Locate the cell with the specified text and output its [x, y] center coordinate. 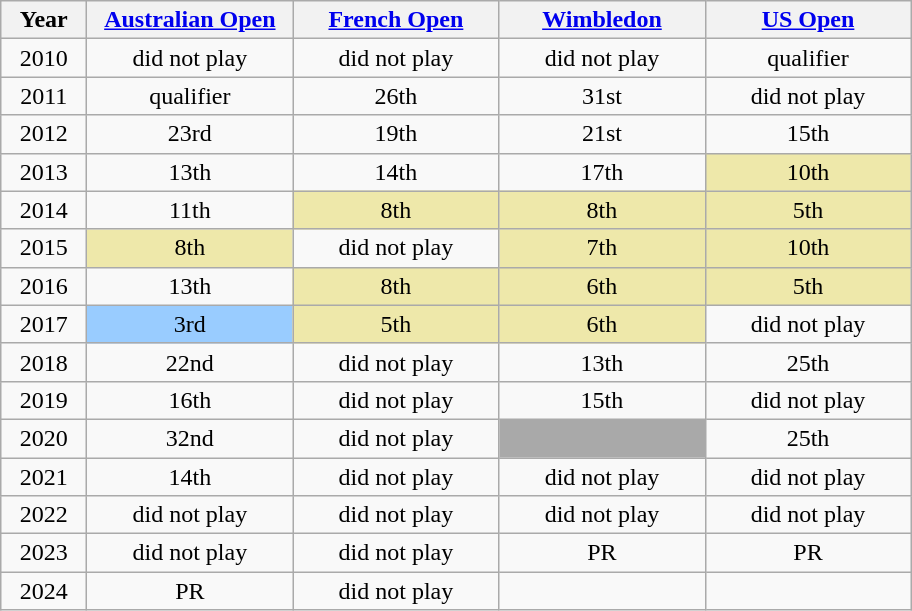
23rd [190, 134]
2010 [44, 58]
2011 [44, 96]
2021 [44, 477]
2017 [44, 324]
Australian Open [190, 20]
2012 [44, 134]
17th [602, 172]
22nd [190, 362]
2019 [44, 400]
2014 [44, 210]
21st [602, 134]
16th [190, 400]
2022 [44, 515]
French Open [396, 20]
2016 [44, 286]
2015 [44, 248]
US Open [808, 20]
2018 [44, 362]
32nd [190, 438]
Year [44, 20]
2023 [44, 553]
11th [190, 210]
Wimbledon [602, 20]
19th [396, 134]
2020 [44, 438]
26th [396, 96]
7th [602, 248]
2024 [44, 591]
31st [602, 96]
3rd [190, 324]
2013 [44, 172]
